From the cell containing the given text, extract its center point as (x, y) coordinate. 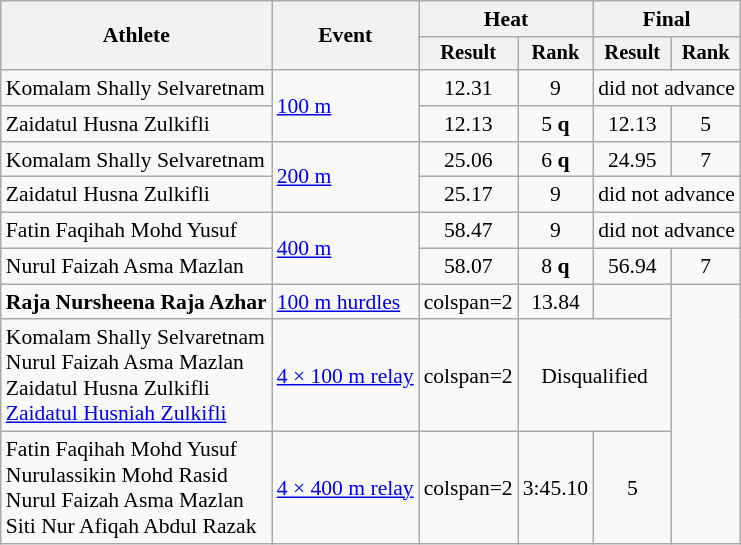
100 m (346, 106)
6 q (556, 160)
400 m (346, 248)
Raja Nursheena Raja Azhar (136, 302)
Komalam Shally SelvaretnamNurul Faizah Asma MazlanZaidatul Husna ZulkifliZaidatul Husniah Zulkifli (136, 376)
Athlete (136, 36)
58.07 (468, 267)
Fatin Faqihah Mohd YusufNurulassikin Mohd RasidNurul Faizah Asma MazlanSiti Nur Afiqah Abdul Razak (136, 488)
Disqualified (595, 376)
25.17 (468, 195)
Fatin Faqihah Mohd Yusuf (136, 231)
Heat (506, 19)
100 m hurdles (346, 302)
Nurul Faizah Asma Mazlan (136, 267)
4 × 100 m relay (346, 376)
12.31 (468, 88)
24.95 (632, 160)
Final (666, 19)
4 × 400 m relay (346, 488)
8 q (556, 267)
13.84 (556, 302)
58.47 (468, 231)
200 m (346, 178)
3:45.10 (556, 488)
Event (346, 36)
56.94 (632, 267)
25.06 (468, 160)
5 q (556, 124)
